Detect which cell encompasses the target text, then output its [x, y] center coordinate. 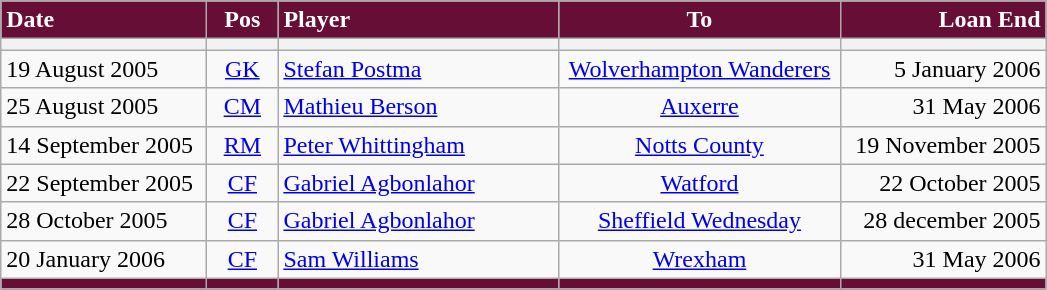
Mathieu Berson [418, 107]
22 September 2005 [104, 183]
28 december 2005 [943, 221]
Sam Williams [418, 259]
Peter Whittingham [418, 145]
Wrexham [700, 259]
CM [242, 107]
To [700, 20]
GK [242, 69]
Notts County [700, 145]
Wolverhampton Wanderers [700, 69]
Auxerre [700, 107]
RM [242, 145]
14 September 2005 [104, 145]
Player [418, 20]
22 October 2005 [943, 183]
5 January 2006 [943, 69]
Watford [700, 183]
Stefan Postma [418, 69]
Sheffield Wednesday [700, 221]
Pos [242, 20]
Date [104, 20]
Loan End [943, 20]
19 August 2005 [104, 69]
20 January 2006 [104, 259]
19 November 2005 [943, 145]
25 August 2005 [104, 107]
28 October 2005 [104, 221]
